Find where the given text appears and provide that cell's center as [X, Y] coordinate. 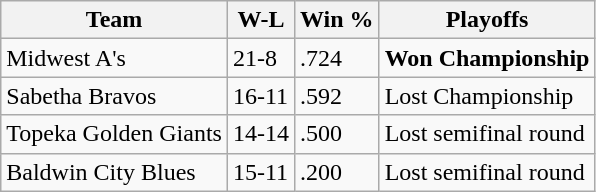
Sabetha Bravos [114, 96]
21-8 [260, 58]
Win % [336, 20]
Playoffs [487, 20]
.500 [336, 134]
Midwest A's [114, 58]
Won Championship [487, 58]
Baldwin City Blues [114, 172]
Topeka Golden Giants [114, 134]
16-11 [260, 96]
15-11 [260, 172]
.724 [336, 58]
14-14 [260, 134]
.200 [336, 172]
W-L [260, 20]
Lost Championship [487, 96]
Team [114, 20]
.592 [336, 96]
